Return [X, Y] of the center of cell containing provided text 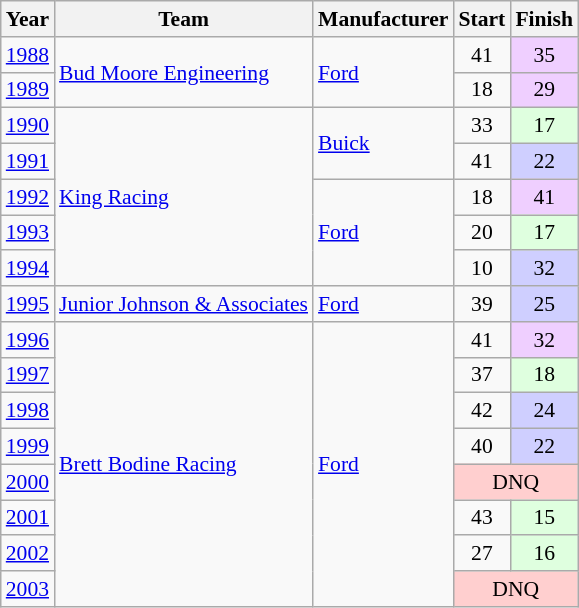
33 [482, 126]
40 [482, 447]
1998 [28, 411]
1990 [28, 126]
35 [544, 55]
Finish [544, 19]
1988 [28, 55]
2000 [28, 482]
1999 [28, 447]
42 [482, 411]
Team [184, 19]
25 [544, 304]
Manufacturer [383, 19]
Year [28, 19]
2001 [28, 518]
1992 [28, 197]
20 [482, 233]
1996 [28, 340]
2003 [28, 589]
Start [482, 19]
10 [482, 269]
43 [482, 518]
24 [544, 411]
27 [482, 554]
2002 [28, 554]
1997 [28, 375]
1995 [28, 304]
Bud Moore Engineering [184, 72]
Brett Bodine Racing [184, 464]
29 [544, 90]
1991 [28, 162]
1993 [28, 233]
Buick [383, 144]
1994 [28, 269]
King Racing [184, 197]
37 [482, 375]
16 [544, 554]
1989 [28, 90]
Junior Johnson & Associates [184, 304]
15 [544, 518]
39 [482, 304]
